Detect which cell encompasses the target text, then output its [X, Y] center coordinate. 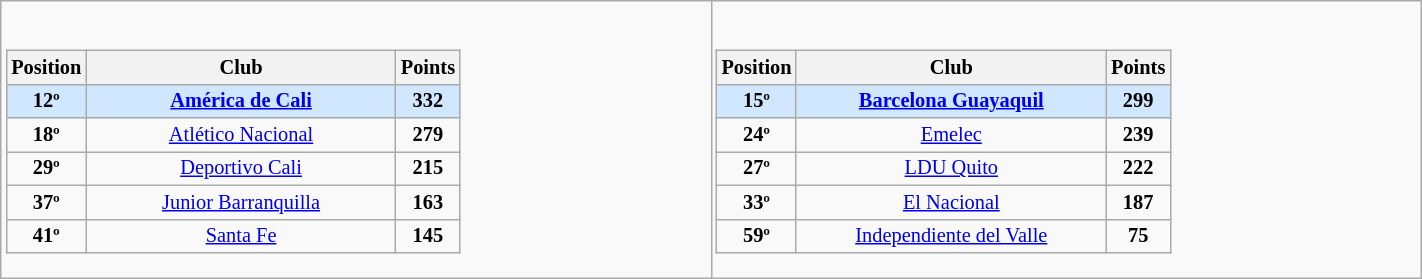
Barcelona Guayaquil [951, 101]
33º [757, 202]
15º [757, 101]
163 [428, 202]
El Nacional [951, 202]
LDU Quito [951, 168]
187 [1138, 202]
12º [46, 101]
145 [428, 236]
Position Club Points 12º América de Cali 332 18º Atlético Nacional 279 29º Deportivo Cali 215 37º Junior Barranquilla 163 41º Santa Fe 145 [356, 139]
299 [1138, 101]
59º [757, 236]
Junior Barranquilla [241, 202]
18º [46, 135]
Atlético Nacional [241, 135]
27º [757, 168]
29º [46, 168]
Deportivo Cali [241, 168]
279 [428, 135]
332 [428, 101]
Position Club Points 15º Barcelona Guayaquil 299 24º Emelec 239 27º LDU Quito 222 33º El Nacional 187 59º Independiente del Valle 75 [1066, 139]
24º [757, 135]
Independiente del Valle [951, 236]
América de Cali [241, 101]
41º [46, 236]
215 [428, 168]
75 [1138, 236]
Emelec [951, 135]
37º [46, 202]
222 [1138, 168]
Santa Fe [241, 236]
239 [1138, 135]
